Output the [x, y] coordinate of the center of the cell containing the given text.  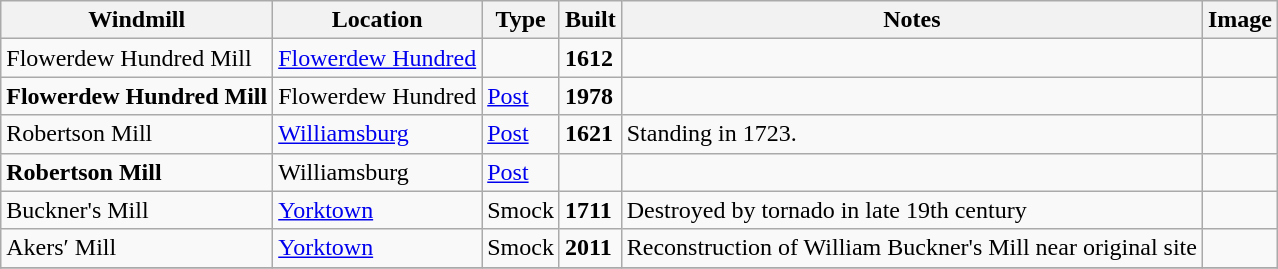
Image [1240, 20]
Type [521, 20]
Akers′ Mill [137, 248]
Reconstruction of William Buckner's Mill near original site [912, 248]
Notes [912, 20]
1621 [590, 134]
Built [590, 20]
2011 [590, 248]
Windmill [137, 20]
Standing in 1723. [912, 134]
1711 [590, 210]
1978 [590, 96]
Buckner's Mill [137, 210]
Destroyed by tornado in late 19th century [912, 210]
1612 [590, 58]
Location [378, 20]
